Search for the cell housing the specified text and yield its [x, y] center coordinate. 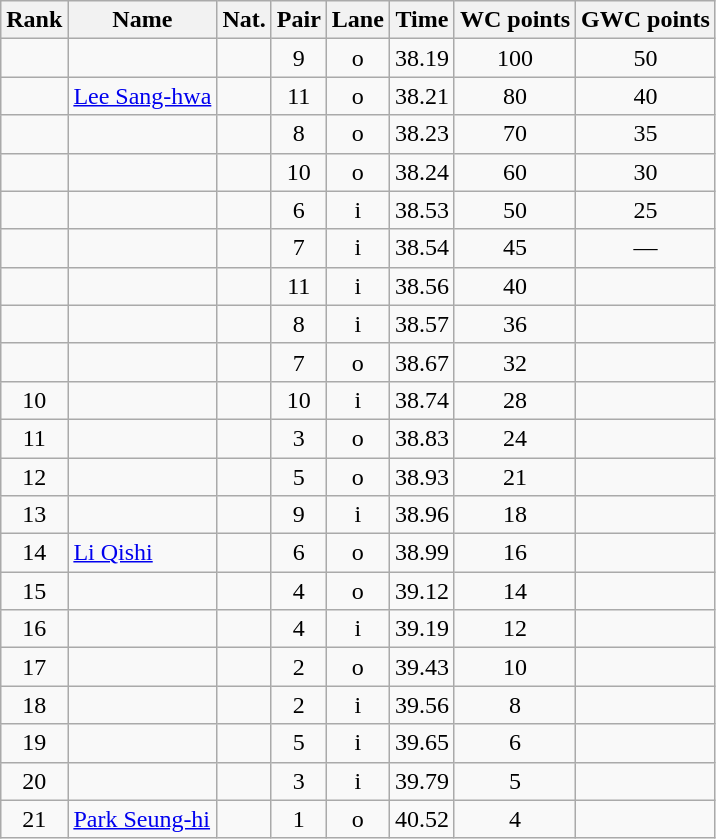
60 [514, 172]
Pair [298, 20]
38.56 [422, 286]
39.12 [422, 591]
38.67 [422, 362]
38.99 [422, 553]
Nat. [244, 20]
25 [646, 210]
30 [646, 172]
38.54 [422, 248]
38.53 [422, 210]
70 [514, 134]
Park Seung-hi [142, 819]
Lane [358, 20]
32 [514, 362]
38.23 [422, 134]
39.79 [422, 781]
WC points [514, 20]
80 [514, 96]
36 [514, 324]
100 [514, 58]
38.19 [422, 58]
38.83 [422, 438]
38.74 [422, 400]
17 [34, 667]
45 [514, 248]
19 [34, 743]
38.93 [422, 477]
35 [646, 134]
Lee Sang-hwa [142, 96]
13 [34, 515]
38.96 [422, 515]
28 [514, 400]
24 [514, 438]
38.57 [422, 324]
Name [142, 20]
— [646, 248]
40.52 [422, 819]
15 [34, 591]
38.24 [422, 172]
39.56 [422, 705]
20 [34, 781]
39.19 [422, 629]
38.21 [422, 96]
Time [422, 20]
Rank [34, 20]
39.43 [422, 667]
GWC points [646, 20]
Li Qishi [142, 553]
1 [298, 819]
39.65 [422, 743]
